Detect which cell encompasses the target text, then output its [x, y] center coordinate. 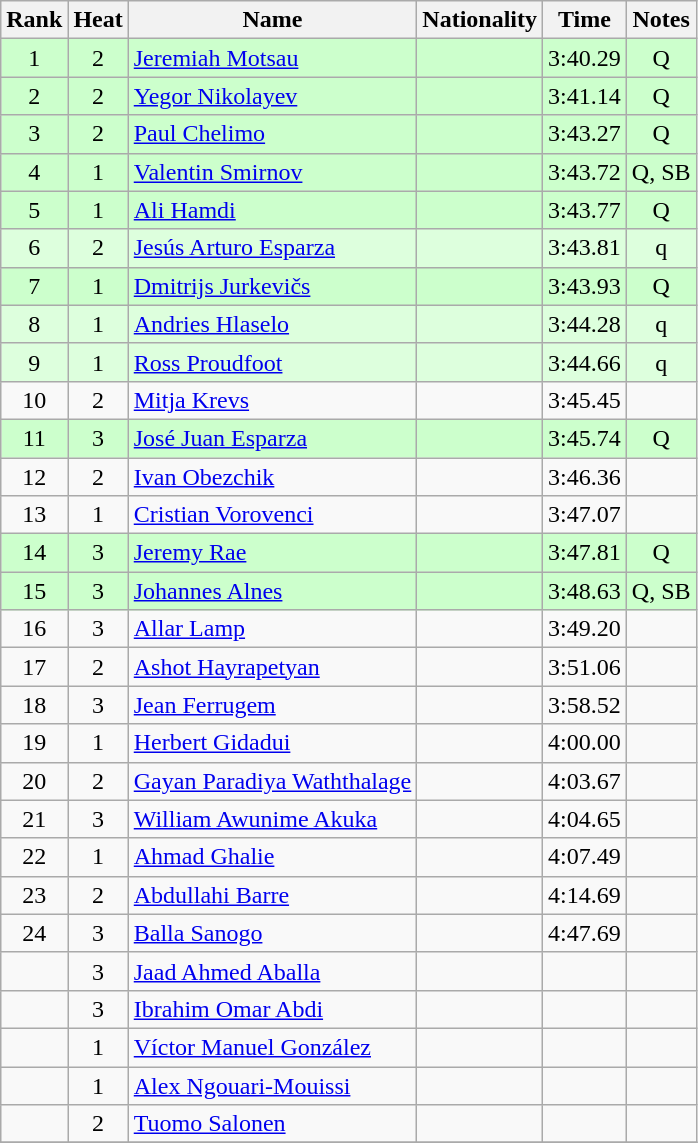
Nationality [480, 20]
William Awunime Akuka [272, 819]
Time [585, 20]
14 [34, 553]
José Juan Esparza [272, 438]
Johannes Alnes [272, 591]
12 [34, 477]
3:43.72 [585, 172]
10 [34, 400]
Tuomo Salonen [272, 1124]
3:44.66 [585, 362]
Paul Chelimo [272, 134]
Yegor Nikolayev [272, 96]
3:58.52 [585, 705]
4:07.49 [585, 857]
5 [34, 210]
Jeremy Rae [272, 553]
3:47.07 [585, 515]
Jaad Ahmed Aballa [272, 971]
22 [34, 857]
Ashot Hayrapetyan [272, 667]
Abdullahi Barre [272, 895]
3:48.63 [585, 591]
Jesús Arturo Esparza [272, 248]
Cristian Vorovenci [272, 515]
19 [34, 743]
3:40.29 [585, 58]
Ivan Obezchik [272, 477]
Ali Hamdi [272, 210]
23 [34, 895]
Ibrahim Omar Abdi [272, 1009]
4:00.00 [585, 743]
3:43.77 [585, 210]
3:45.74 [585, 438]
Valentin Smirnov [272, 172]
Jean Ferrugem [272, 705]
Andries Hlaselo [272, 324]
Ross Proudfoot [272, 362]
Ahmad Ghalie [272, 857]
3:46.36 [585, 477]
Gayan Paradiya Waththalage [272, 781]
11 [34, 438]
Víctor Manuel González [272, 1047]
Name [272, 20]
18 [34, 705]
6 [34, 248]
Balla Sanogo [272, 933]
3:43.27 [585, 134]
13 [34, 515]
Dmitrijs Jurkevičs [272, 286]
3:45.45 [585, 400]
15 [34, 591]
17 [34, 667]
3:43.93 [585, 286]
3:47.81 [585, 553]
Mitja Krevs [272, 400]
Heat [98, 20]
3:41.14 [585, 96]
7 [34, 286]
4:47.69 [585, 933]
21 [34, 819]
24 [34, 933]
Alex Ngouari-Mouissi [272, 1085]
Allar Lamp [272, 629]
3:51.06 [585, 667]
9 [34, 362]
3:44.28 [585, 324]
4:04.65 [585, 819]
4:14.69 [585, 895]
20 [34, 781]
Rank [34, 20]
4:03.67 [585, 781]
3:49.20 [585, 629]
Jeremiah Motsau [272, 58]
Notes [661, 20]
8 [34, 324]
3:43.81 [585, 248]
16 [34, 629]
Herbert Gidadui [272, 743]
4 [34, 172]
